Scan for the cell matching the given text and deliver its [x, y] coordinate at center. 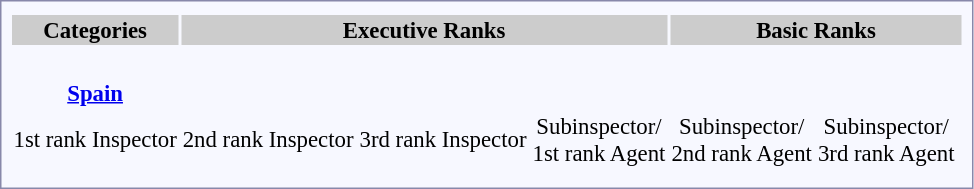
Spain [95, 80]
Subinspector/1st rank Agent [599, 140]
2nd rank Inspector [268, 140]
3rd rank Inspector [443, 140]
1st rank Inspector [95, 140]
Categories [95, 30]
Executive Ranks [424, 30]
Basic Ranks [816, 30]
Subinspector/3rd rank Agent [886, 140]
Subinspector/2nd rank Agent [742, 140]
